Return the (X, Y) coordinate for the center point of the cell that contains the specified text.  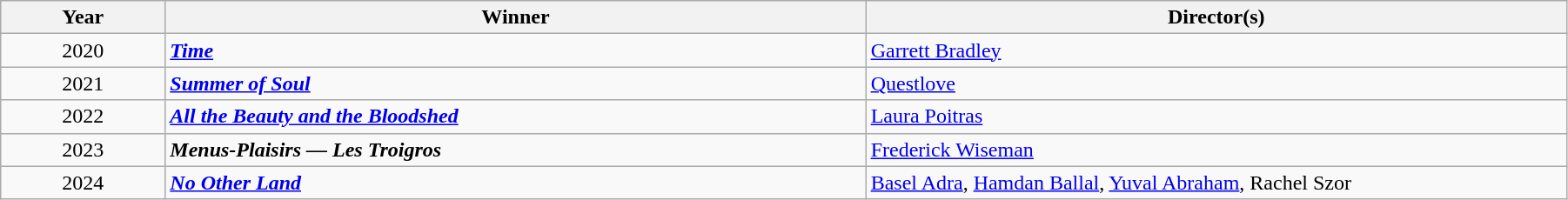
Director(s) (1216, 17)
Menus-Plaisirs — Les Troigros (515, 150)
2020 (84, 50)
2021 (84, 83)
2024 (84, 183)
2023 (84, 150)
Year (84, 17)
Questlove (1216, 83)
Time (515, 50)
No Other Land (515, 183)
Basel Adra, Hamdan Ballal, Yuval Abraham, Rachel Szor (1216, 183)
Summer of Soul (515, 83)
2022 (84, 117)
Laura Poitras (1216, 117)
All the Beauty and the Bloodshed (515, 117)
Winner (515, 17)
Garrett Bradley (1216, 50)
Frederick Wiseman (1216, 150)
